Search for the cell housing the specified text and yield its [x, y] center coordinate. 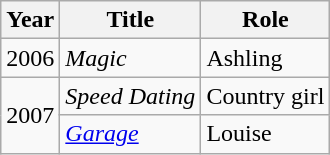
2007 [30, 115]
Ashling [266, 58]
Country girl [266, 96]
Magic [130, 58]
Garage [130, 134]
2006 [30, 58]
Title [130, 20]
Louise [266, 134]
Role [266, 20]
Year [30, 20]
Speed Dating [130, 96]
